Capture the cell that displays the provided text and extract its [X, Y] central coordinate. 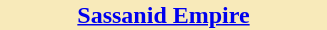
Sassanid Empire [164, 15]
